Capture the cell that displays the provided text and extract its [X, Y] central coordinate. 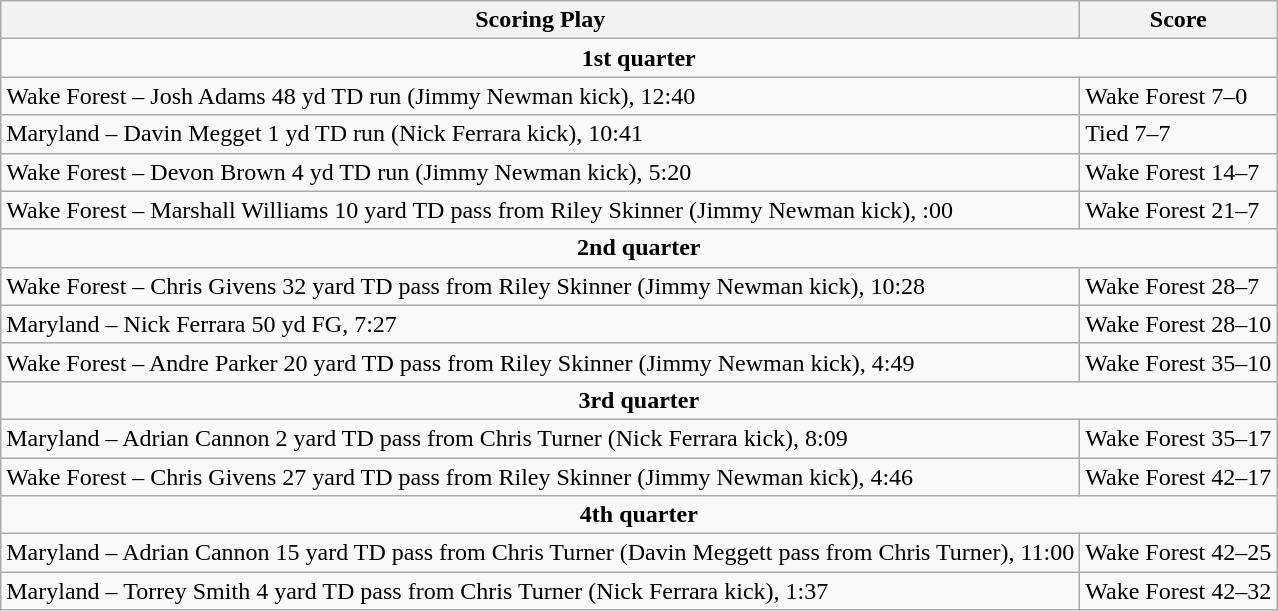
Wake Forest 42–25 [1178, 553]
Wake Forest 21–7 [1178, 210]
Wake Forest – Chris Givens 27 yard TD pass from Riley Skinner (Jimmy Newman kick), 4:46 [540, 477]
Maryland – Torrey Smith 4 yard TD pass from Chris Turner (Nick Ferrara kick), 1:37 [540, 591]
Wake Forest 28–7 [1178, 286]
Wake Forest 14–7 [1178, 172]
Wake Forest – Andre Parker 20 yard TD pass from Riley Skinner (Jimmy Newman kick), 4:49 [540, 362]
Wake Forest – Devon Brown 4 yd TD run (Jimmy Newman kick), 5:20 [540, 172]
Wake Forest 28–10 [1178, 324]
4th quarter [639, 515]
Wake Forest 35–17 [1178, 438]
Wake Forest – Josh Adams 48 yd TD run (Jimmy Newman kick), 12:40 [540, 96]
Wake Forest – Marshall Williams 10 yard TD pass from Riley Skinner (Jimmy Newman kick), :00 [540, 210]
Wake Forest – Chris Givens 32 yard TD pass from Riley Skinner (Jimmy Newman kick), 10:28 [540, 286]
Maryland – Adrian Cannon 15 yard TD pass from Chris Turner (Davin Meggett pass from Chris Turner), 11:00 [540, 553]
Maryland – Davin Megget 1 yd TD run (Nick Ferrara kick), 10:41 [540, 134]
3rd quarter [639, 400]
Wake Forest 7–0 [1178, 96]
Wake Forest 42–17 [1178, 477]
Wake Forest 42–32 [1178, 591]
1st quarter [639, 58]
Maryland – Adrian Cannon 2 yard TD pass from Chris Turner (Nick Ferrara kick), 8:09 [540, 438]
2nd quarter [639, 248]
Score [1178, 20]
Scoring Play [540, 20]
Maryland – Nick Ferrara 50 yd FG, 7:27 [540, 324]
Tied 7–7 [1178, 134]
Wake Forest 35–10 [1178, 362]
